Detect which cell encompasses the target text, then output its (X, Y) center coordinate. 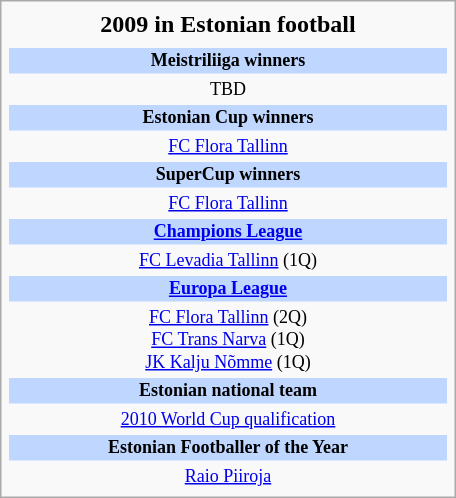
2010 World Cup qualification (228, 420)
Estonian national team (228, 391)
TBD (228, 90)
Meistriliiga winners (228, 61)
FC Flora Tallinn (2Q)FC Trans Narva (1Q)JK Kalju Nõmme (1Q) (228, 340)
Europa League (228, 289)
FC Levadia Tallinn (1Q) (228, 261)
SuperCup winners (228, 175)
2009 in Estonian football (228, 24)
Estonian Cup winners (228, 118)
Raio Piiroja (228, 477)
Champions League (228, 232)
Estonian Footballer of the Year (228, 448)
